Determine the (X, Y) coordinate at the center of the cell enclosing the given text.  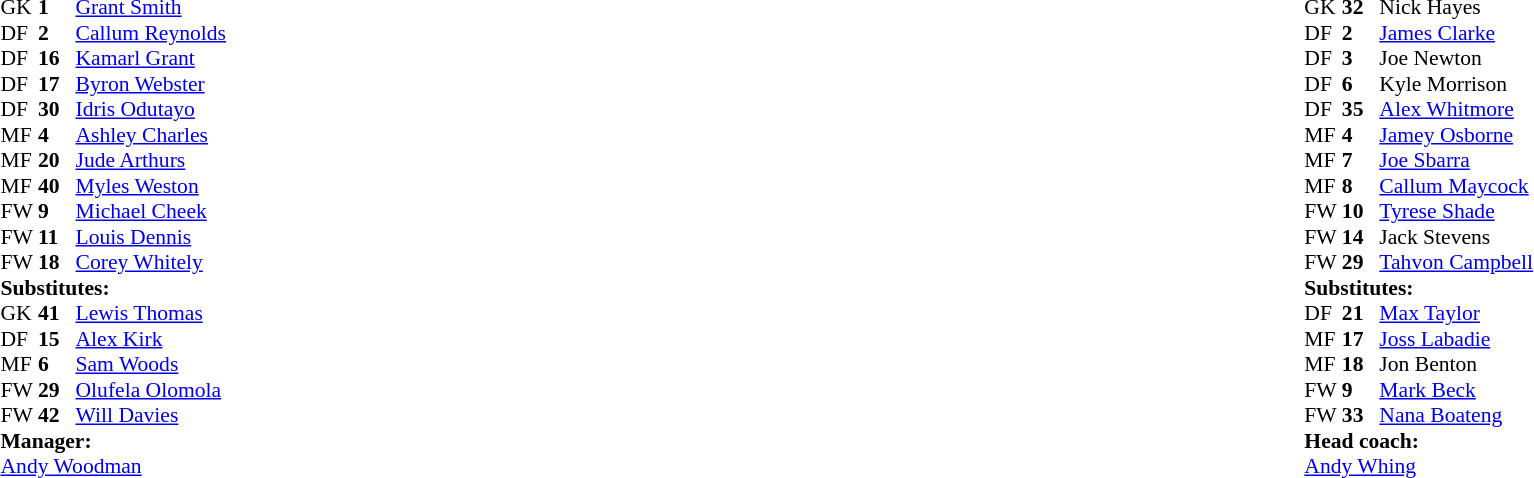
Michael Cheek (152, 211)
Joss Labadie (1456, 339)
15 (57, 339)
Jon Benton (1456, 365)
21 (1361, 313)
Head coach: (1418, 441)
8 (1361, 186)
Ashley Charles (152, 135)
40 (57, 186)
James Clarke (1456, 33)
Callum Maycock (1456, 186)
Myles Weston (152, 186)
Sam Woods (152, 365)
Alex Kirk (152, 339)
Callum Reynolds (152, 33)
Lewis Thomas (152, 313)
Will Davies (152, 415)
16 (57, 59)
Byron Webster (152, 84)
Jack Stevens (1456, 237)
3 (1361, 59)
Tahvon Campbell (1456, 263)
Kyle Morrison (1456, 84)
GK (19, 313)
10 (1361, 211)
30 (57, 109)
Joe Newton (1456, 59)
Tyrese Shade (1456, 211)
Nana Boateng (1456, 415)
41 (57, 313)
33 (1361, 415)
Jamey Osborne (1456, 135)
Max Taylor (1456, 313)
Manager: (113, 441)
42 (57, 415)
7 (1361, 161)
Olufela Olomola (152, 390)
Corey Whitely (152, 263)
Kamarl Grant (152, 59)
Louis Dennis (152, 237)
Idris Odutayo (152, 109)
20 (57, 161)
35 (1361, 109)
Mark Beck (1456, 390)
Alex Whitmore (1456, 109)
Jude Arthurs (152, 161)
Joe Sbarra (1456, 161)
11 (57, 237)
14 (1361, 237)
